Provide the [x, y] coordinate of the cell's center where the given text is located.  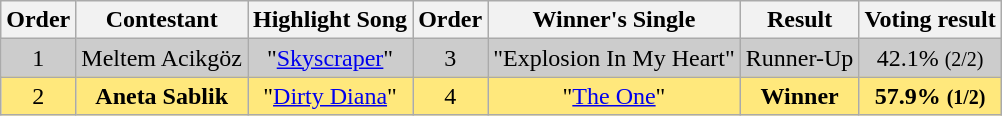
42.1% (2/2) [930, 58]
Result [800, 20]
"Explosion In My Heart" [614, 58]
Highlight Song [330, 20]
"The One" [614, 96]
57.9% (1/2) [930, 96]
"Dirty Diana" [330, 96]
Meltem Acikgöz [162, 58]
2 [38, 96]
"Skyscraper" [330, 58]
Voting result [930, 20]
Winner [800, 96]
1 [38, 58]
3 [450, 58]
Aneta Sablik [162, 96]
Contestant [162, 20]
4 [450, 96]
Runner-Up [800, 58]
Winner's Single [614, 20]
